Capture the cell that displays the provided text and extract its [X, Y] central coordinate. 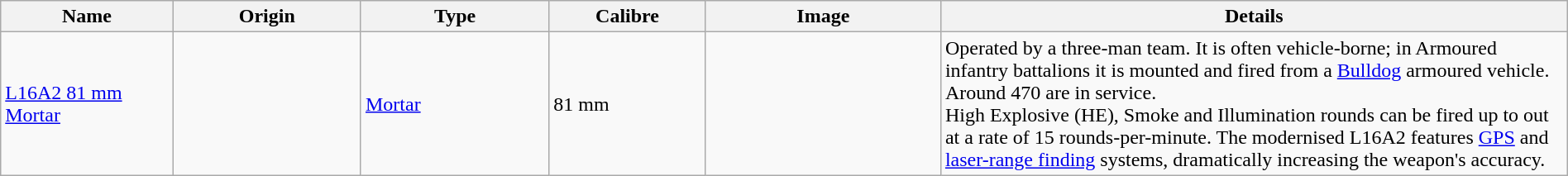
Image [823, 17]
L16A2 81 mm Mortar [87, 104]
Calibre [627, 17]
Origin [266, 17]
81 mm [627, 104]
Mortar [455, 104]
Details [1254, 17]
Type [455, 17]
Name [87, 17]
